Scan for the cell matching the given text and deliver its (x, y) coordinate at center. 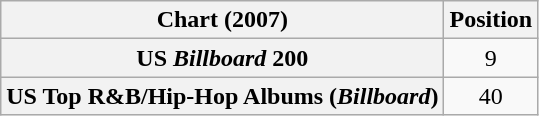
9 (491, 58)
Position (491, 20)
US Top R&B/Hip-Hop Albums (Billboard) (222, 96)
Chart (2007) (222, 20)
40 (491, 96)
US Billboard 200 (222, 58)
